From the cell containing the given text, extract its center point as (X, Y) coordinate. 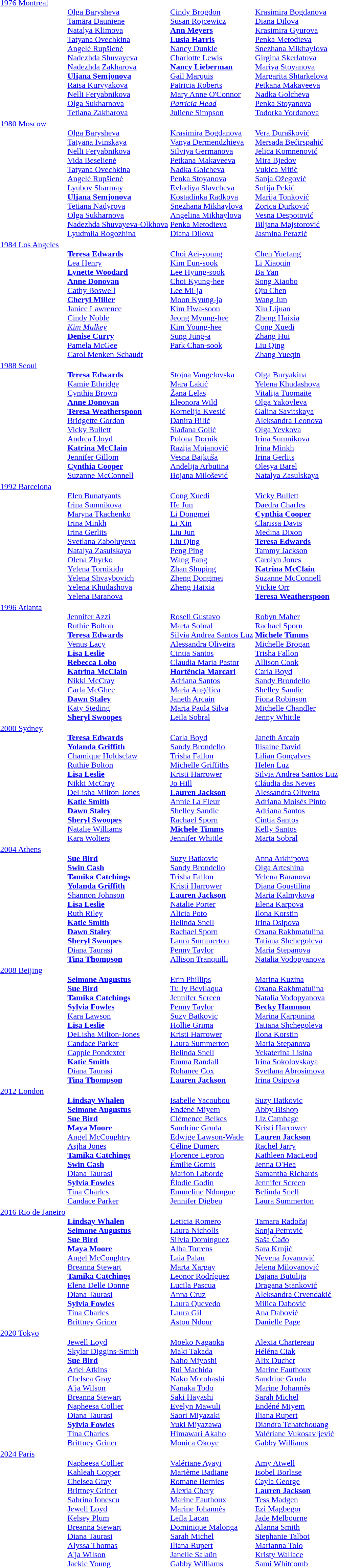
Jennifer AzziRuthie BoltonTeresa EdwardsVenus LacyLisa LeslieRebecca LoboKatrina McClainNikki McCrayCarla McGheeDawn StaleyKaty StedingSheryl Swoopes (118, 662)
Sue BirdSwin CashTamika CatchingsYolanda GriffithShannon JohnsonLisa LeslieRuth RileyKatie SmithDawn StaleySheryl SwoopesDiana TaurasiTina Thompson (118, 904)
Choi Aei-youngKim Eun-sookLee Hyung-sookChoi Kyung-heeLee Mi-jaMoon Kyung-jaKim Hwa-soonJeong Myung-heeKim Young-heeSung Jung-aPark Chan-sook (212, 299)
Leticia RomeroLaura NichollsSilvia DomínguezAlba TorrensLaia PalauMarta XargayLeonor RodríguezLucila PascuaAnna CruzLaura QuevedoLaura GilAstou Ndour (212, 1267)
Cong XuediHe JunLi DongmeiLi XinLiu JunLiu QingPeng PingWang FangZhan ShupingZheng DongmeiZheng Haixia (212, 541)
